From the cell containing the given text, extract its center point as [x, y] coordinate. 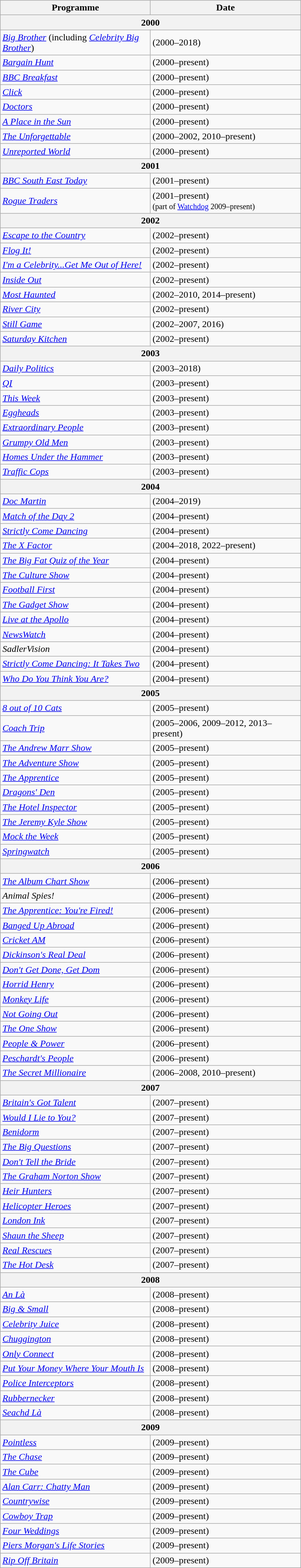
The Album Chart Show [76, 881]
Helicopter Heroes [76, 1206]
Football First [76, 590]
Daily Politics [76, 368]
The Graham Norton Show [76, 1176]
London Ink [76, 1221]
Britain's Got Talent [76, 1102]
Rogue Traders [76, 200]
(2002–2010, 2014–present) [225, 295]
The Gadget Show [76, 605]
NewsWatch [76, 634]
(2000–2018) [225, 43]
Pointless [76, 1442]
Unreported World [76, 151]
(2002–2007, 2016) [225, 324]
Eggheads [76, 412]
2004 [150, 487]
BBC Breakfast [76, 77]
The Culture Show [76, 575]
(2001–present) [225, 180]
Homes Under the Hammer [76, 457]
Doctors [76, 107]
The Cube [76, 1472]
Piers Morgan's Life Stories [76, 1545]
2001 [150, 166]
A Place in the Sun [76, 121]
The Unforgettable [76, 136]
Flog It! [76, 250]
The Hotel Inspector [76, 807]
Rip Off Britain [76, 1560]
2003 [150, 353]
Would I Lie to You? [76, 1117]
Inside Out [76, 280]
Springwatch [76, 851]
Big & Small [76, 1309]
Saturday Kitchen [76, 339]
Big Brother (including Celebrity Big Brother) [76, 43]
Seachd Là [76, 1413]
Not Going Out [76, 1014]
Alan Carr: Chatty Man [76, 1487]
Doc Martin [76, 501]
Dragons' Den [76, 792]
Heir Hunters [76, 1191]
Only Connect [76, 1353]
Most Haunted [76, 295]
(2004–2019) [225, 501]
(2003–2018) [225, 368]
2009 [150, 1428]
(2005–2006, 2009–2012, 2013–present) [225, 728]
2008 [150, 1280]
(2000–2002, 2010–present) [225, 136]
(2001–present)(part of Watchdog 2009–present) [225, 200]
Real Rescues [76, 1250]
The Andrew Marr Show [76, 748]
Mock the Week [76, 837]
2000 [150, 23]
(2006–2008, 2010–present) [225, 1073]
Cricket AM [76, 940]
People & Power [76, 1043]
The Chase [76, 1457]
The Secret Millionaire [76, 1073]
Four Weddings [76, 1531]
2002 [150, 221]
Cowboy Trap [76, 1516]
Coach Trip [76, 728]
Date [225, 8]
Programme [76, 8]
The Apprentice [76, 778]
BBC South East Today [76, 180]
QI [76, 383]
The Big Questions [76, 1147]
Horrid Henry [76, 984]
SadlerVision [76, 649]
Police Interceptors [76, 1383]
Chuggington [76, 1339]
8 out of 10 Cats [76, 708]
Don't Get Done, Get Dom [76, 970]
(2004–2018, 2022–present) [225, 546]
Monkey Life [76, 999]
Benidorm [76, 1132]
Escape to the Country [76, 236]
Shaun the Sheep [76, 1235]
Still Game [76, 324]
Bargain Hunt [76, 62]
The Jeremy Kyle Show [76, 822]
Grumpy Old Men [76, 442]
The Big Fat Quiz of the Year [76, 560]
Strictly Come Dancing: It Takes Two [76, 664]
The Hot Desk [76, 1265]
2006 [150, 866]
Put Your Money Where Your Mouth Is [76, 1368]
Dickinson's Real Deal [76, 955]
Peschardt's People [76, 1058]
The Adventure Show [76, 763]
Click [76, 92]
I'm a Celebrity...Get Me Out of Here! [76, 265]
Countrywise [76, 1501]
Celebrity Juice [76, 1324]
2007 [150, 1088]
The Apprentice: You're Fired! [76, 910]
Who Do You Think You Are? [76, 679]
River City [76, 309]
The One Show [76, 1029]
2005 [150, 693]
Rubbernecker [76, 1398]
Live at the Apollo [76, 619]
Match of the Day 2 [76, 516]
Strictly Come Dancing [76, 531]
The X Factor [76, 546]
Animal Spies! [76, 896]
Don't Tell the Bride [76, 1161]
Banged Up Abroad [76, 925]
An Là [76, 1294]
Traffic Cops [76, 472]
Extraordinary People [76, 427]
This Week [76, 398]
